Scan for the cell matching the given text and deliver its [X, Y] coordinate at center. 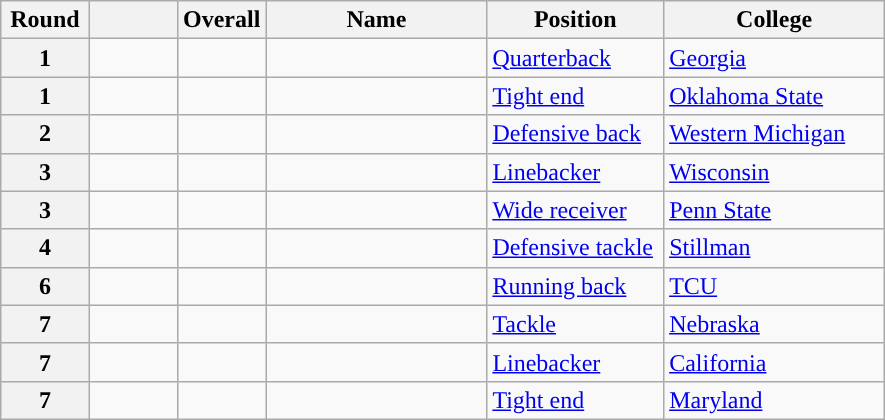
4 [45, 248]
Running back [576, 286]
Defensive tackle [576, 248]
Stillman [774, 248]
Oklahoma State [774, 96]
TCU [774, 286]
Name [376, 20]
Nebraska [774, 324]
Maryland [774, 400]
Wisconsin [774, 172]
Penn State [774, 210]
Wide receiver [576, 210]
Defensive back [576, 134]
California [774, 362]
Position [576, 20]
2 [45, 134]
Overall [222, 20]
Quarterback [576, 58]
Georgia [774, 58]
Round [45, 20]
Tackle [576, 324]
College [774, 20]
6 [45, 286]
Western Michigan [774, 134]
